Determine the (x, y) coordinate at the center of the cell enclosing the given text.  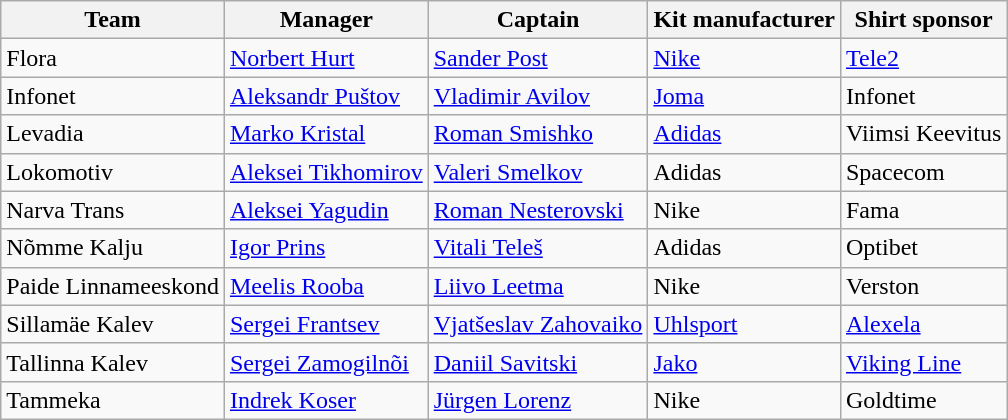
Tele2 (923, 58)
Vjatšeslav Zahovaiko (538, 324)
Joma (744, 96)
Aleksandr Puštov (326, 96)
Sergei Frantsev (326, 324)
Daniil Savitski (538, 362)
Kit manufacturer (744, 20)
Manager (326, 20)
Fama (923, 210)
Sergei Zamogilnõi (326, 362)
Roman Smishko (538, 134)
Alexela (923, 324)
Jako (744, 362)
Aleksei Tikhomirov (326, 172)
Meelis Rooba (326, 286)
Vladimir Avilov (538, 96)
Vitali Teleš (538, 248)
Valeri Smelkov (538, 172)
Paide Linnameeskond (113, 286)
Roman Nesterovski (538, 210)
Flora (113, 58)
Levadia (113, 134)
Sillamäe Kalev (113, 324)
Marko Kristal (326, 134)
Team (113, 20)
Goldtime (923, 400)
Spacecom (923, 172)
Uhlsport (744, 324)
Nõmme Kalju (113, 248)
Optibet (923, 248)
Viking Line (923, 362)
Lokomotiv (113, 172)
Liivo Leetma (538, 286)
Tammeka (113, 400)
Captain (538, 20)
Tallinna Kalev (113, 362)
Jürgen Lorenz (538, 400)
Igor Prins (326, 248)
Narva Trans (113, 210)
Shirt sponsor (923, 20)
Indrek Koser (326, 400)
Viimsi Keevitus (923, 134)
Aleksei Yagudin (326, 210)
Verston (923, 286)
Sander Post (538, 58)
Norbert Hurt (326, 58)
